Provide the [x, y] coordinate of the cell's center where the given text is located.  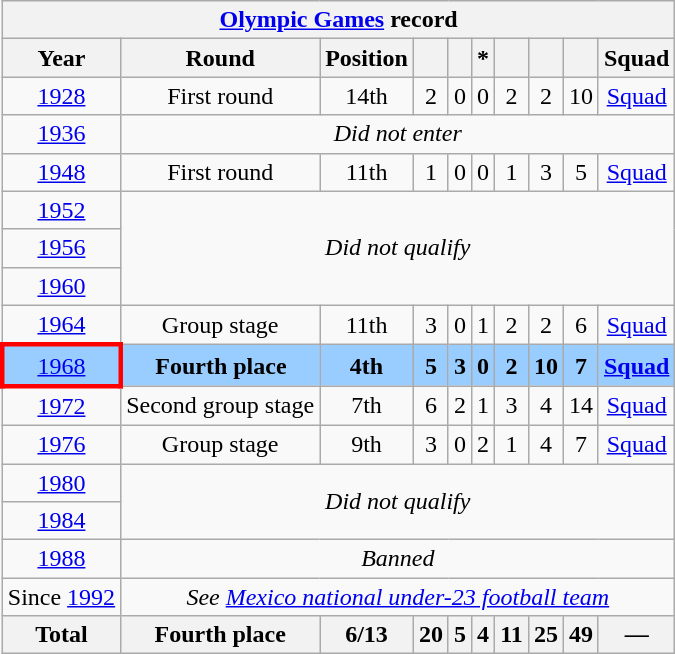
Since 1992 [61, 597]
1972 [61, 406]
14 [580, 406]
6/13 [367, 635]
Second group stage [220, 406]
1936 [61, 134]
1952 [61, 210]
Position [367, 58]
1984 [61, 521]
* [484, 58]
Round [220, 58]
1948 [61, 172]
Did not enter [398, 134]
See Mexico national under-23 football team [398, 597]
Olympic Games record [338, 20]
20 [430, 635]
1968 [61, 366]
1964 [61, 325]
1928 [61, 96]
Banned [398, 559]
9th [367, 444]
4th [367, 366]
1956 [61, 248]
7th [367, 406]
49 [580, 635]
1960 [61, 286]
11 [512, 635]
14th [367, 96]
1988 [61, 559]
— [636, 635]
25 [546, 635]
Year [61, 58]
Total [61, 635]
1976 [61, 444]
1980 [61, 483]
